Scan for the cell matching the given text and deliver its (x, y) coordinate at center. 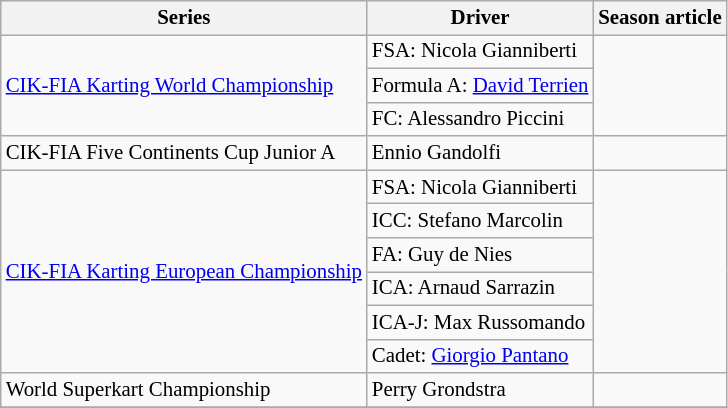
ICA-J: Max Russomando (480, 322)
CIK-FIA Five Continents Cup Junior A (184, 153)
Season article (660, 18)
CIK-FIA Karting European Championship (184, 272)
Series (184, 18)
ICC: Stefano Marcolin (480, 221)
CIK-FIA Karting World Championship (184, 85)
Formula A: David Terrien (480, 85)
Cadet: Giorgio Pantano (480, 356)
Perry Grondstra (480, 390)
Ennio Gandolfi (480, 153)
FC: Alessandro Piccini (480, 119)
Driver (480, 18)
World Superkart Championship (184, 390)
ICA: Arnaud Sarrazin (480, 288)
FA: Guy de Nies (480, 255)
